Return the [X, Y] coordinate for the center point of the cell that contains the specified text.  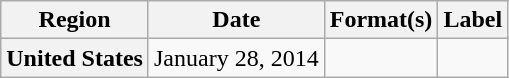
Format(s) [381, 20]
United States [75, 58]
January 28, 2014 [236, 58]
Date [236, 20]
Label [473, 20]
Region [75, 20]
